Capture the cell that displays the provided text and extract its (x, y) central coordinate. 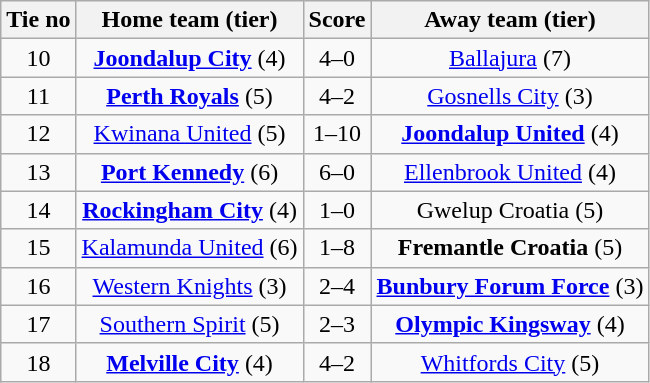
17 (38, 324)
Whitfords City (5) (510, 362)
Joondalup United (4) (510, 134)
Joondalup City (4) (190, 58)
6–0 (337, 172)
Bunbury Forum Force (3) (510, 286)
Western Knights (3) (190, 286)
Ballajura (7) (510, 58)
1–8 (337, 248)
1–0 (337, 210)
Olympic Kingsway (4) (510, 324)
Southern Spirit (5) (190, 324)
13 (38, 172)
Away team (tier) (510, 20)
Rockingham City (4) (190, 210)
1–10 (337, 134)
2–3 (337, 324)
Tie no (38, 20)
14 (38, 210)
Perth Royals (5) (190, 96)
12 (38, 134)
Port Kennedy (6) (190, 172)
15 (38, 248)
10 (38, 58)
Gosnells City (3) (510, 96)
Melville City (4) (190, 362)
11 (38, 96)
16 (38, 286)
Kalamunda United (6) (190, 248)
Ellenbrook United (4) (510, 172)
2–4 (337, 286)
Fremantle Croatia (5) (510, 248)
Score (337, 20)
18 (38, 362)
Kwinana United (5) (190, 134)
Home team (tier) (190, 20)
4–0 (337, 58)
Gwelup Croatia (5) (510, 210)
